Find where the given text appears and provide that cell's center as [x, y] coordinate. 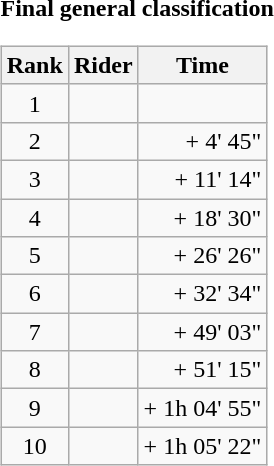
+ 1h 04' 55" [202, 408]
+ 11' 14" [202, 179]
1 [34, 103]
4 [34, 217]
5 [34, 256]
7 [34, 332]
+ 51' 15" [202, 370]
10 [34, 446]
Rank [34, 65]
6 [34, 294]
+ 26' 26" [202, 256]
+ 1h 05' 22" [202, 446]
Rider [103, 65]
+ 32' 34" [202, 294]
+ 49' 03" [202, 332]
+ 4' 45" [202, 141]
+ 18' 30" [202, 217]
9 [34, 408]
3 [34, 179]
Time [202, 65]
8 [34, 370]
2 [34, 141]
